Return the [x, y] coordinate for the center point of the cell that contains the specified text.  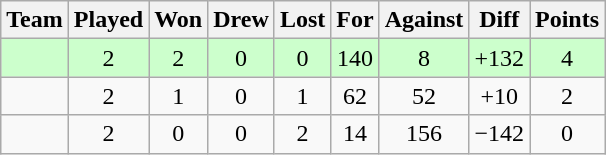
Diff [500, 20]
+132 [500, 58]
Lost [302, 20]
62 [355, 96]
Won [178, 20]
Points [568, 20]
140 [355, 58]
Against [424, 20]
Drew [242, 20]
52 [424, 96]
14 [355, 134]
Played [108, 20]
For [355, 20]
8 [424, 58]
4 [568, 58]
−142 [500, 134]
156 [424, 134]
Team [35, 20]
+10 [500, 96]
